Locate the cell with the specified text and output its [X, Y] center coordinate. 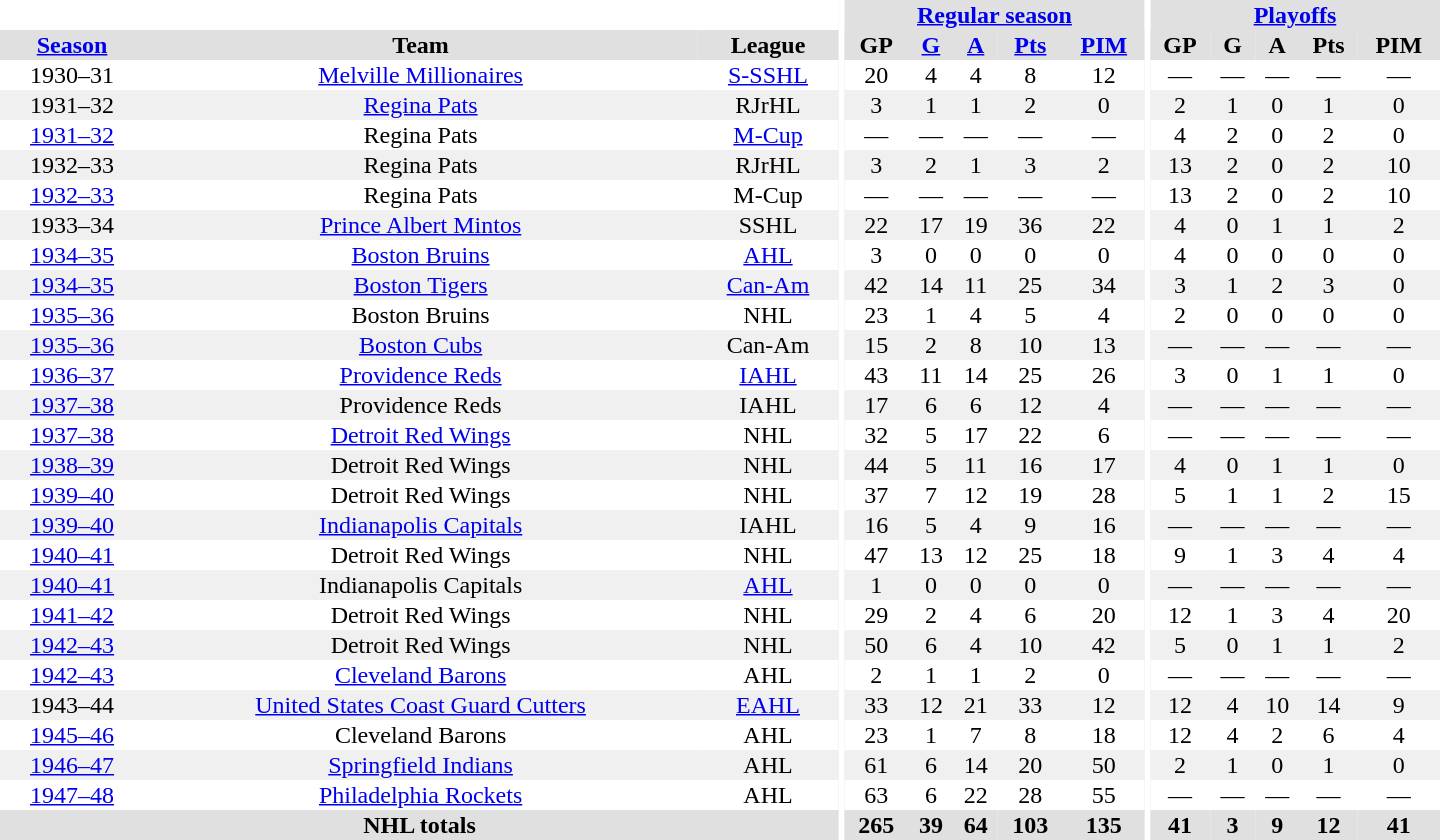
265 [876, 825]
1938–39 [72, 465]
37 [876, 495]
1930–31 [72, 75]
Boston Cubs [420, 345]
Prince Albert Mintos [420, 225]
Melville Millionaires [420, 75]
61 [876, 765]
Springfield Indians [420, 765]
34 [1104, 285]
29 [876, 615]
47 [876, 555]
United States Coast Guard Cutters [420, 705]
1933–34 [72, 225]
SSHL [768, 225]
36 [1030, 225]
1936–37 [72, 375]
Season [72, 45]
43 [876, 375]
44 [876, 465]
League [768, 45]
1941–42 [72, 615]
21 [976, 705]
64 [976, 825]
26 [1104, 375]
1947–48 [72, 795]
1945–46 [72, 735]
Playoffs [1295, 15]
63 [876, 795]
103 [1030, 825]
32 [876, 435]
EAHL [768, 705]
Philadelphia Rockets [420, 795]
55 [1104, 795]
1943–44 [72, 705]
1946–47 [72, 765]
135 [1104, 825]
39 [932, 825]
Regular season [994, 15]
Team [420, 45]
S-SSHL [768, 75]
Boston Tigers [420, 285]
NHL totals [420, 825]
